Capture the cell that displays the provided text and extract its (x, y) central coordinate. 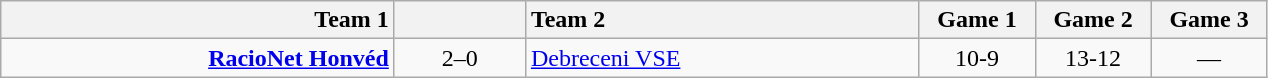
13-12 (1093, 58)
Team 1 (198, 20)
RacioNet Honvéd (198, 58)
Game 1 (977, 20)
Game 3 (1209, 20)
2–0 (460, 58)
Debreceni VSE (722, 58)
Team 2 (722, 20)
— (1209, 58)
Game 2 (1093, 20)
10-9 (977, 58)
